Extract the [X, Y] coordinate from the center of the cell holding the provided text.  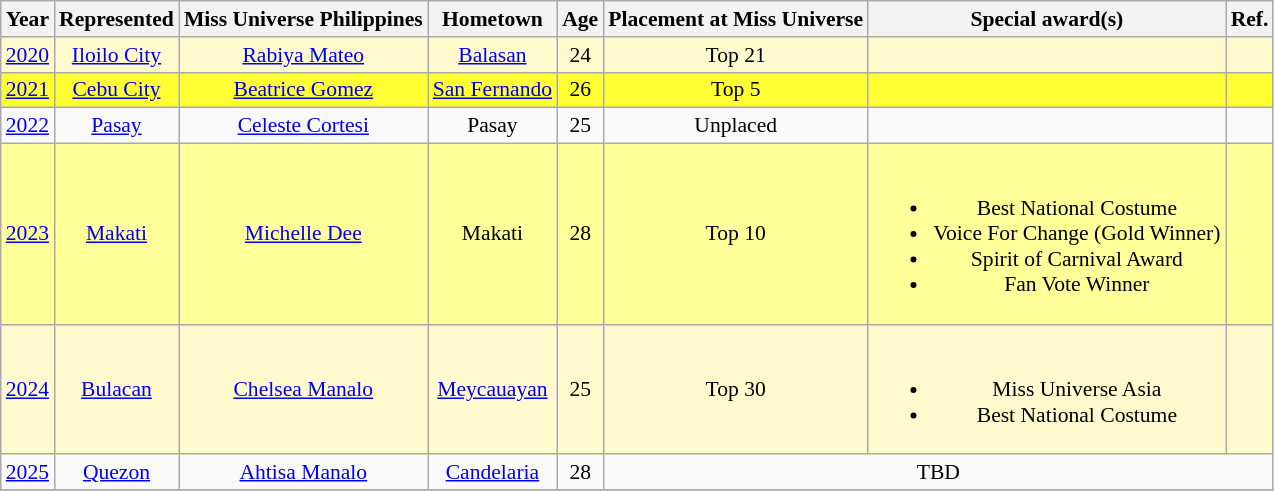
TBD [938, 472]
Represented [116, 19]
Miss Universe Philippines [304, 19]
Unplaced [736, 126]
2022 [28, 126]
Age [580, 19]
Chelsea Manalo [304, 389]
Top 10 [736, 234]
Ref. [1250, 19]
Rabiya Mateo [304, 55]
Placement at Miss Universe [736, 19]
2025 [28, 472]
2020 [28, 55]
26 [580, 90]
Year [28, 19]
Top 21 [736, 55]
Cebu City [116, 90]
24 [580, 55]
Meycauayan [492, 389]
Quezon [116, 472]
Balasan [492, 55]
2021 [28, 90]
Celeste Cortesi [304, 126]
Hometown [492, 19]
Iloilo City [116, 55]
Beatrice Gomez [304, 90]
Bulacan [116, 389]
Best National CostumeVoice For Change (Gold Winner)Spirit of Carnival AwardFan Vote Winner [1046, 234]
Top 5 [736, 90]
Ahtisa Manalo [304, 472]
Candelaria [492, 472]
Michelle Dee [304, 234]
Special award(s) [1046, 19]
San Fernando [492, 90]
Miss Universe AsiaBest National Costume [1046, 389]
Top 30 [736, 389]
2023 [28, 234]
2024 [28, 389]
